Determine the (X, Y) coordinate at the center of the cell enclosing the given text.  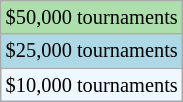
$10,000 tournaments (92, 85)
$50,000 tournaments (92, 17)
$25,000 tournaments (92, 51)
